Search for the cell housing the specified text and yield its [X, Y] center coordinate. 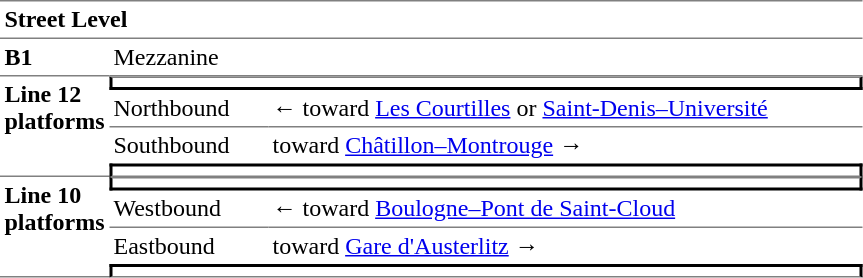
← toward Les Courtilles or Saint-Denis–Université [565, 109]
Eastbound [188, 246]
Southbound [188, 146]
toward Gare d'Austerlitz → [565, 246]
Mezzanine [486, 58]
Street Level [431, 20]
← toward Boulogne–Pont de Saint-Cloud [565, 209]
Line 12 platforms [54, 126]
B1 [54, 58]
Northbound [188, 109]
Line 10 platforms [54, 227]
Westbound [188, 209]
toward Châtillon–Montrouge → [565, 146]
